Return the [x, y] coordinate for the center point of the cell that contains the specified text.  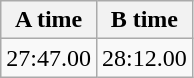
A time [49, 20]
27:47.00 [49, 58]
28:12.00 [144, 58]
B time [144, 20]
